Search for the cell housing the specified text and yield its (X, Y) center coordinate. 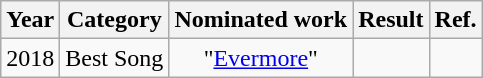
Result (391, 20)
Best Song (114, 58)
"Evermore" (261, 58)
Year (30, 20)
Category (114, 20)
Ref. (456, 20)
Nominated work (261, 20)
2018 (30, 58)
